Return (x, y) of the center of cell containing provided text 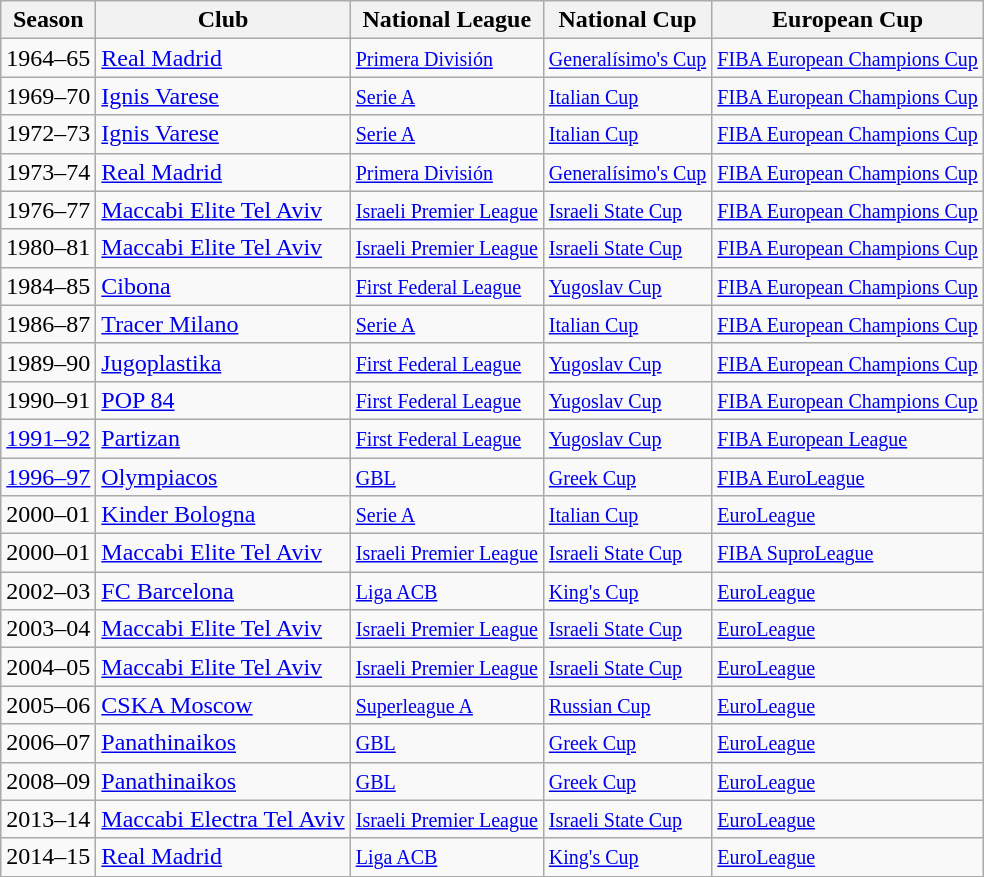
2004–05 (48, 667)
2002–03 (48, 591)
FC Barcelona (223, 591)
Jugoplastika (223, 362)
National League (446, 20)
1991–92 (48, 438)
Maccabi Electra Tel Aviv (223, 819)
1964–65 (48, 58)
2013–14 (48, 819)
Cibona (223, 286)
2005–06 (48, 705)
1976–77 (48, 210)
Kinder Bologna (223, 515)
POP 84 (223, 400)
2006–07 (48, 743)
1980–81 (48, 248)
1984–85 (48, 286)
2003–04 (48, 629)
Tracer Milano (223, 324)
Partizan (223, 438)
Season (48, 20)
2014–15 (48, 857)
1972–73 (48, 134)
Club (223, 20)
National Cup (627, 20)
1990–91 (48, 400)
Olympiacos (223, 477)
European Cup (848, 20)
1989–90 (48, 362)
1986–87 (48, 324)
FIBA EuroLeague (848, 477)
1996–97 (48, 477)
1973–74 (48, 172)
FIBA SuproLeague (848, 553)
CSKA Moscow (223, 705)
2008–09 (48, 781)
Russian Cup (627, 705)
Superleague A (446, 705)
FIBA European League (848, 438)
1969–70 (48, 96)
